Detect which cell encompasses the target text, then output its (X, Y) center coordinate. 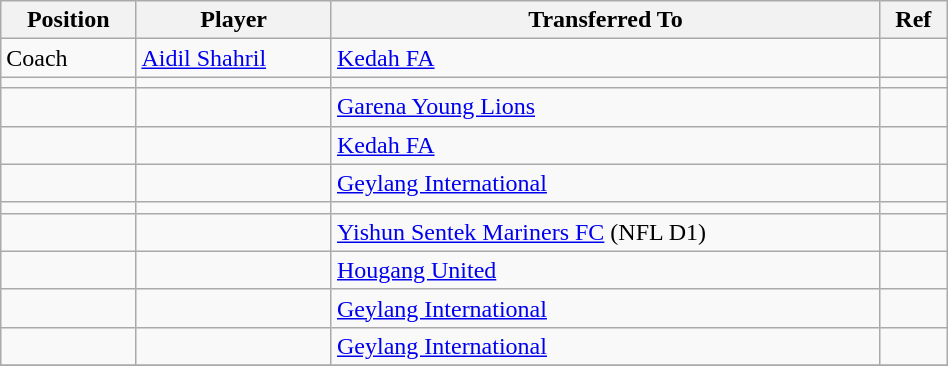
Position (68, 20)
Garena Young Lions (605, 107)
Ref (913, 20)
Transferred To (605, 20)
Player (234, 20)
Coach (68, 58)
Hougang United (605, 270)
Aidil Shahril (234, 58)
Yishun Sentek Mariners FC (NFL D1) (605, 232)
